Identify which cell holds the provided text, then report its [X, Y] central coordinate. 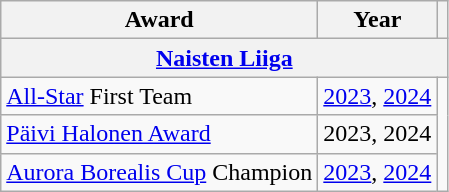
Naisten Liiga [224, 58]
Päivi Halonen Award [160, 134]
Aurora Borealis Cup Champion [160, 172]
All-Star First Team [160, 96]
Year [378, 20]
Award [160, 20]
